Pinpoint the cell where the given text exists, returning its (X, Y) midpoint coordinate. 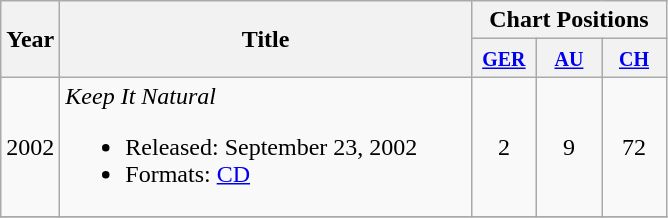
72 (634, 147)
Year (30, 39)
Chart Positions (568, 20)
AU (568, 58)
GER (504, 58)
9 (568, 147)
2 (504, 147)
2002 (30, 147)
CH (634, 58)
Title (266, 39)
Keep It NaturalReleased: September 23, 2002Formats: CD (266, 147)
